Search for the cell housing the specified text and yield its (x, y) center coordinate. 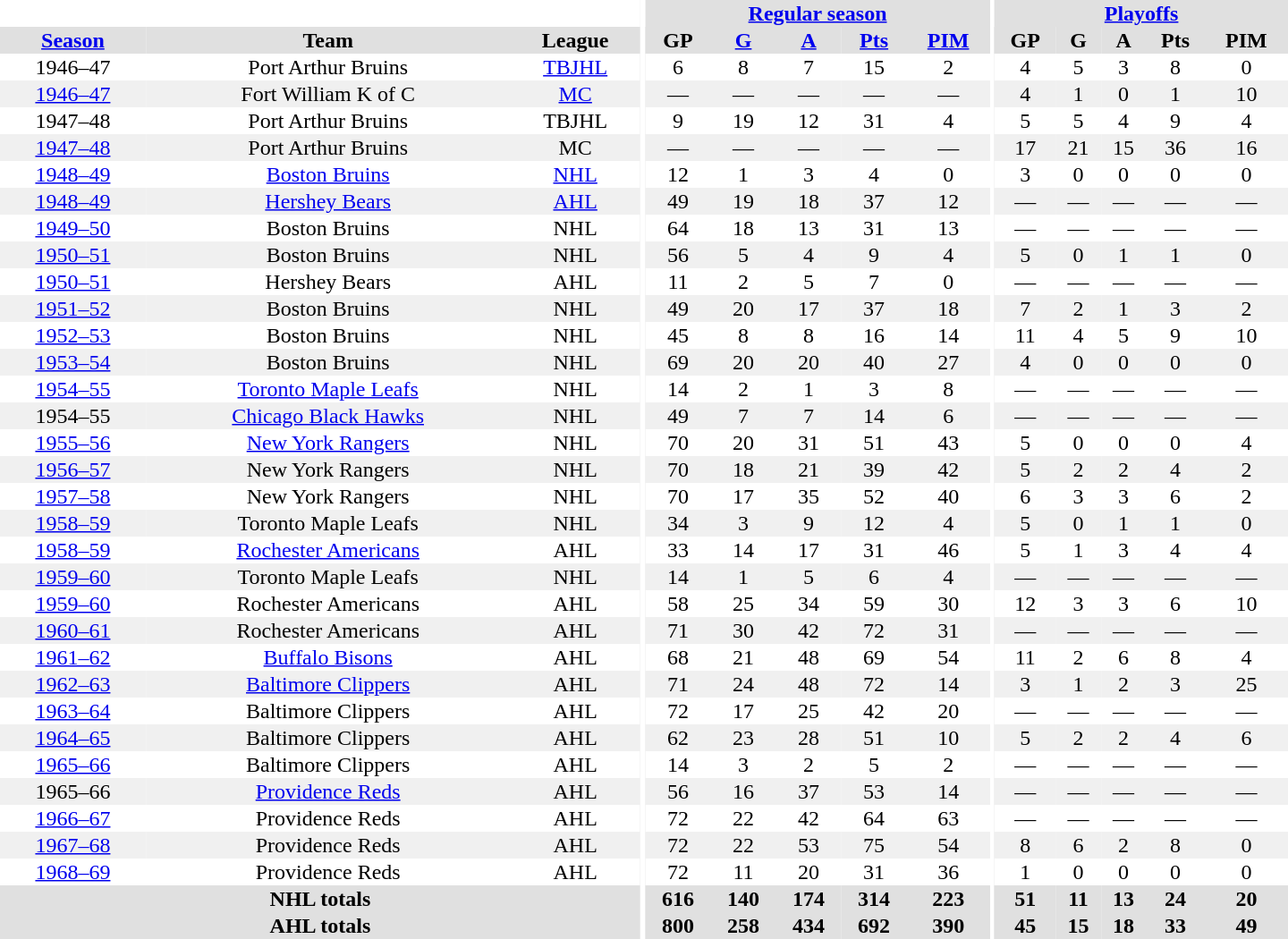
434 (809, 926)
1957–58 (73, 496)
1955–56 (73, 443)
NHL totals (320, 899)
174 (809, 899)
League (574, 40)
39 (875, 469)
AHL totals (320, 926)
75 (875, 845)
1960–61 (73, 630)
1956–57 (73, 469)
46 (948, 550)
62 (678, 738)
Buffalo Bisons (328, 657)
63 (948, 818)
Regular season (818, 13)
Team (328, 40)
27 (948, 362)
43 (948, 443)
1968–69 (73, 872)
59 (875, 604)
1964–65 (73, 738)
52 (875, 496)
258 (744, 926)
1949–50 (73, 228)
1961–62 (73, 657)
28 (809, 738)
616 (678, 899)
390 (948, 926)
Playoffs (1141, 13)
1963–64 (73, 711)
23 (744, 738)
314 (875, 899)
Season (73, 40)
1967–68 (73, 845)
1953–54 (73, 362)
1966–67 (73, 818)
223 (948, 899)
1952–53 (73, 335)
58 (678, 604)
800 (678, 926)
35 (809, 496)
140 (744, 899)
692 (875, 926)
Fort William K of C (328, 94)
Chicago Black Hawks (328, 416)
1962–63 (73, 684)
1951–52 (73, 309)
68 (678, 657)
